Search for the cell housing the specified text and yield its [x, y] center coordinate. 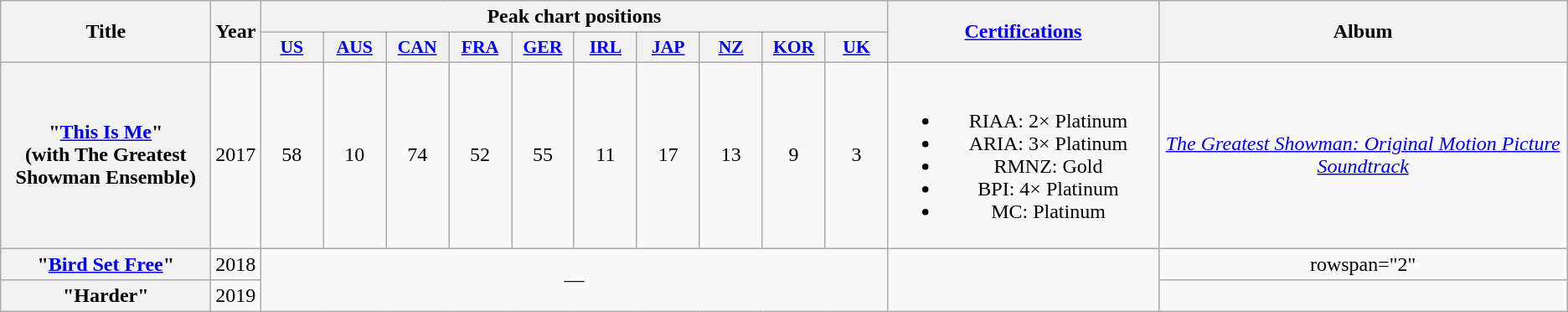
9 [794, 154]
17 [668, 154]
JAP [668, 48]
3 [856, 154]
Certifications [1024, 32]
"This Is Me"(with The Greatest Showman Ensemble) [106, 154]
FRA [481, 48]
74 [417, 154]
10 [355, 154]
2018 [236, 264]
"Harder" [106, 296]
US [291, 48]
AUS [355, 48]
2017 [236, 154]
— [575, 280]
GER [543, 48]
RIAA: 2× PlatinumARIA: 3× PlatinumRMNZ: GoldBPI: 4× PlatinumMC: Platinum [1024, 154]
11 [605, 154]
KOR [794, 48]
CAN [417, 48]
"Bird Set Free" [106, 264]
55 [543, 154]
Album [1363, 32]
UK [856, 48]
NZ [730, 48]
The Greatest Showman: Original Motion Picture Soundtrack [1363, 154]
Title [106, 32]
13 [730, 154]
Peak chart positions [575, 17]
Year [236, 32]
IRL [605, 48]
52 [481, 154]
rowspan="2" [1363, 264]
2019 [236, 296]
58 [291, 154]
